Output the (X, Y) coordinate of the center of the cell containing the given text.  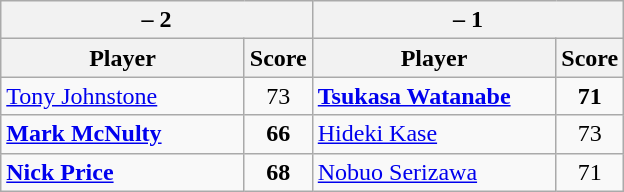
Nobuo Serizawa (434, 172)
– 1 (468, 20)
Nick Price (123, 172)
– 2 (157, 20)
66 (278, 134)
Tony Johnstone (123, 96)
Mark McNulty (123, 134)
68 (278, 172)
Tsukasa Watanabe (434, 96)
Hideki Kase (434, 134)
